For the text-containing cell, return its midpoint in [X, Y] coordinate format. 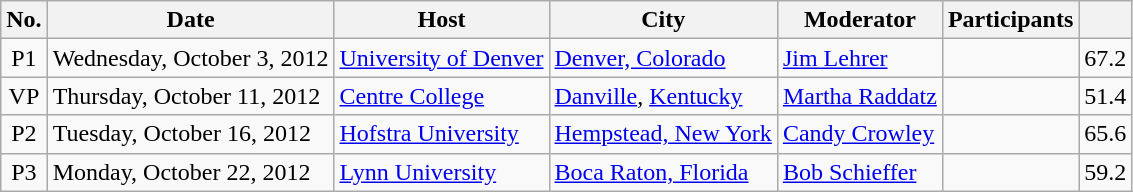
Danville, Kentucky [663, 96]
Centre College [442, 96]
Boca Raton, Florida [663, 172]
P1 [24, 58]
P2 [24, 134]
Thursday, October 11, 2012 [190, 96]
Date [190, 20]
67.2 [1106, 58]
Hofstra University [442, 134]
City [663, 20]
Moderator [860, 20]
P3 [24, 172]
Jim Lehrer [860, 58]
No. [24, 20]
Candy Crowley [860, 134]
51.4 [1106, 96]
Host [442, 20]
Participants [1010, 20]
Hempstead, New York [663, 134]
Monday, October 22, 2012 [190, 172]
59.2 [1106, 172]
Martha Raddatz [860, 96]
Denver, Colorado [663, 58]
University of Denver [442, 58]
Lynn University [442, 172]
VP [24, 96]
65.6 [1106, 134]
Tuesday, October 16, 2012 [190, 134]
Bob Schieffer [860, 172]
Wednesday, October 3, 2012 [190, 58]
